Determine the (X, Y) coordinate at the center of the cell enclosing the given text.  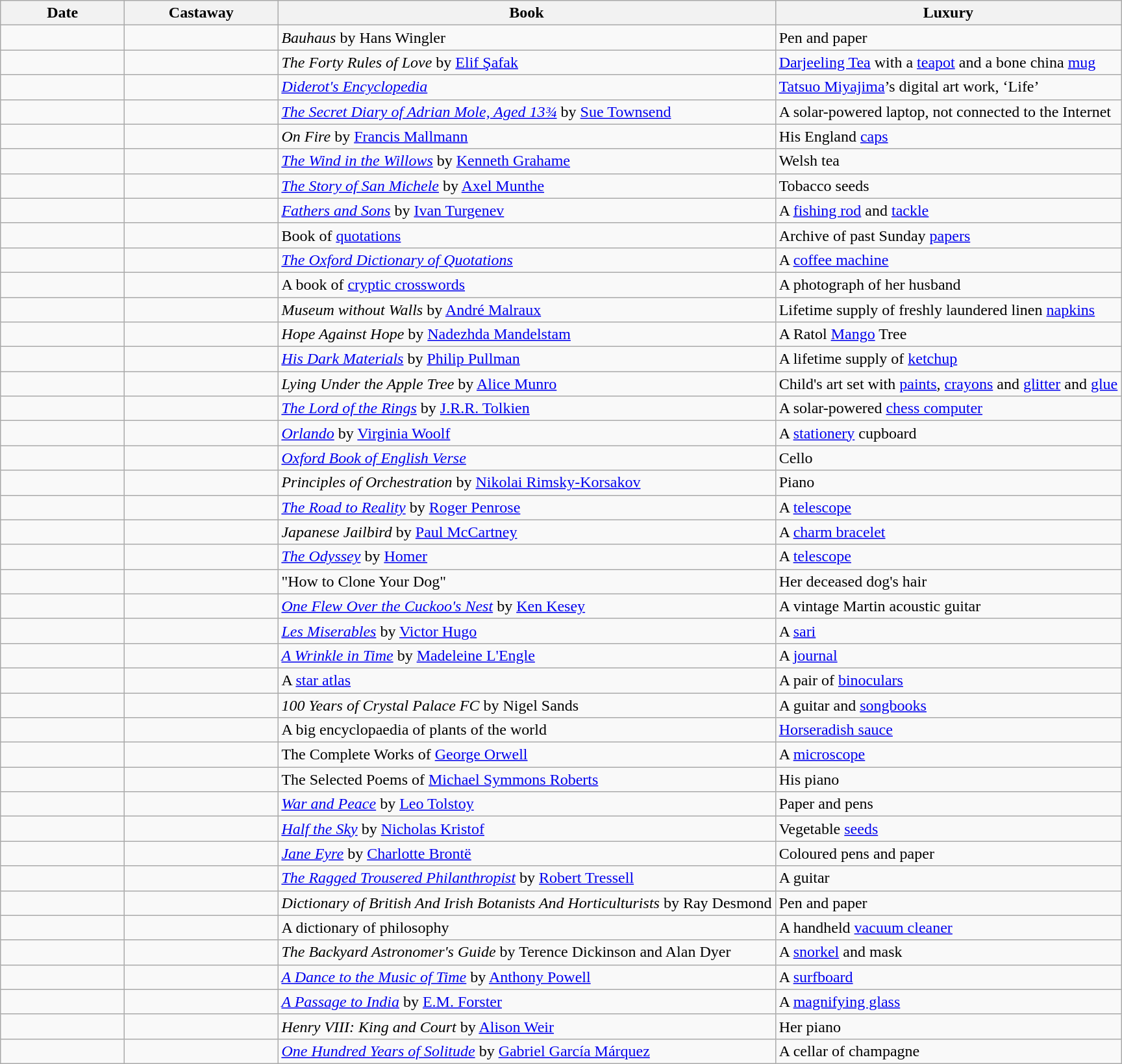
A journal (948, 655)
A Dance to the Music of Time by Anthony Powell (527, 977)
Date (62, 13)
A big encyclopaedia of plants of the world (527, 730)
Castaway (201, 13)
The Story of San Michele by Axel Munthe (527, 186)
His Dark Materials by Philip Pullman (527, 359)
Half the Sky by Nicholas Kristof (527, 829)
Dictionary of British And Irish Botanists And Horticulturists by Ray Desmond (527, 903)
A Ratol Mango Tree (948, 335)
Darjeeling Tea with a teapot and a bone china mug (948, 62)
A microscope (948, 755)
A solar-powered laptop, not connected to the Internet (948, 112)
A vintage Martin acoustic guitar (948, 606)
Fathers and Sons by Ivan Turgenev (527, 210)
The Forty Rules of Love by Elif Şafak (527, 62)
Japanese Jailbird by Paul McCartney (527, 532)
Horseradish sauce (948, 730)
A Wrinkle in Time by Madeleine L'Engle (527, 655)
Henry VIII: King and Court by Alison Weir (527, 1026)
A lifetime supply of ketchup (948, 359)
Her deceased dog's hair (948, 581)
Lifetime supply of freshly laundered linen napkins (948, 310)
A cellar of champagne (948, 1051)
A dictionary of philosophy (527, 928)
A surfboard (948, 977)
A magnifying glass (948, 1002)
The Complete Works of George Orwell (527, 755)
Museum without Walls by André Malraux (527, 310)
Cello (948, 458)
His England caps (948, 136)
A star atlas (527, 680)
On Fire by Francis Mallmann (527, 136)
Luxury (948, 13)
His piano (948, 779)
Bauhaus by Hans Wingler (527, 38)
Principles of Orchestration by Nikolai Rimsky-Korsakov (527, 483)
War and Peace by Leo Tolstoy (527, 804)
One Flew Over the Cuckoo's Nest by Ken Kesey (527, 606)
Paper and pens (948, 804)
Jane Eyre by Charlotte Brontë (527, 854)
The Ragged Trousered Philanthropist by Robert Tressell (527, 878)
Oxford Book of English Verse (527, 458)
The Backyard Astronomer's Guide by Terence Dickinson and Alan Dyer (527, 952)
The Secret Diary of Adrian Mole, Aged 13¾ by Sue Townsend (527, 112)
A guitar (948, 878)
A fishing rod and tackle (948, 210)
The Oxford Dictionary of Quotations (527, 260)
Archive of past Sunday papers (948, 235)
Book (527, 13)
The Lord of the Rings by J.R.R. Tolkien (527, 409)
A pair of binoculars (948, 680)
Piano (948, 483)
The Odyssey by Homer (527, 557)
Tobacco seeds (948, 186)
Book of quotations (527, 235)
A stationery cupboard (948, 433)
The Road to Reality by Roger Penrose (527, 507)
Vegetable seeds (948, 829)
Les Miserables by Victor Hugo (527, 631)
100 Years of Crystal Palace FC by Nigel Sands (527, 705)
Child's art set with paints, crayons and glitter and glue (948, 384)
A snorkel and mask (948, 952)
A Passage to India by E.M. Forster (527, 1002)
A solar-powered chess computer (948, 409)
A charm bracelet (948, 532)
The Wind in the Willows by Kenneth Grahame (527, 161)
A sari (948, 631)
Her piano (948, 1026)
Hope Against Hope by Nadezhda Mandelstam (527, 335)
A coffee machine (948, 260)
Diderot's Encyclopedia (527, 87)
Lying Under the Apple Tree by Alice Munro (527, 384)
The Selected Poems of Michael Symmons Roberts (527, 779)
"How to Clone Your Dog" (527, 581)
A handheld vacuum cleaner (948, 928)
A book of cryptic crosswords (527, 285)
A photograph of her husband (948, 285)
A guitar and songbooks (948, 705)
Orlando by Virginia Woolf (527, 433)
Tatsuo Miyajima’s digital art work, ‘Life’ (948, 87)
Welsh tea (948, 161)
Coloured pens and paper (948, 854)
One Hundred Years of Solitude by Gabriel García Márquez (527, 1051)
